Output the (x, y) coordinate of the center of the cell containing the given text.  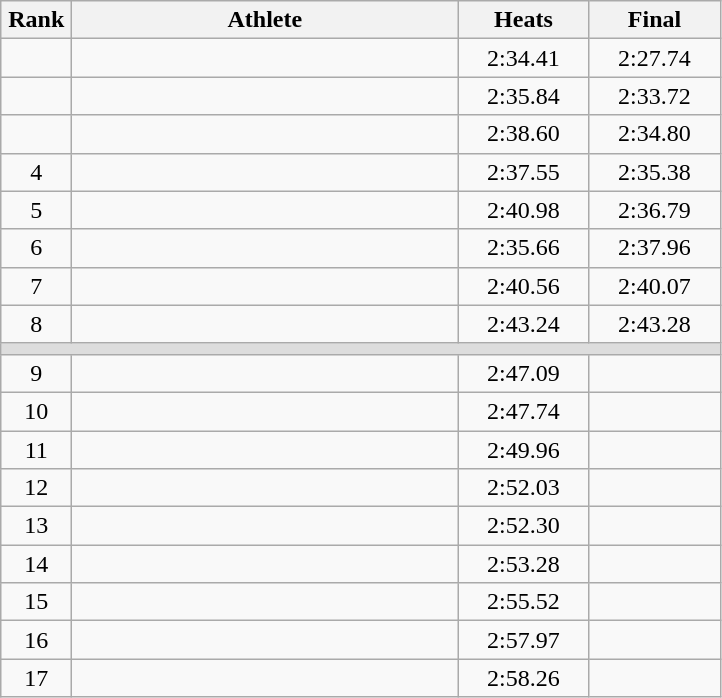
2:33.72 (654, 96)
2:37.55 (524, 172)
2:40.98 (524, 210)
2:47.09 (524, 373)
2:36.79 (654, 210)
2:52.30 (524, 526)
2:37.96 (654, 248)
10 (36, 411)
2:34.80 (654, 134)
14 (36, 564)
2:35.38 (654, 172)
15 (36, 602)
2:58.26 (524, 678)
5 (36, 210)
13 (36, 526)
2:27.74 (654, 58)
9 (36, 373)
2:57.97 (524, 640)
2:49.96 (524, 449)
17 (36, 678)
11 (36, 449)
2:35.66 (524, 248)
2:34.41 (524, 58)
16 (36, 640)
2:43.28 (654, 324)
7 (36, 286)
2:55.52 (524, 602)
2:53.28 (524, 564)
2:43.24 (524, 324)
8 (36, 324)
Athlete (265, 20)
Final (654, 20)
2:52.03 (524, 488)
12 (36, 488)
2:40.07 (654, 286)
2:40.56 (524, 286)
6 (36, 248)
2:35.84 (524, 96)
Heats (524, 20)
4 (36, 172)
Rank (36, 20)
2:47.74 (524, 411)
2:38.60 (524, 134)
